Return [X, Y] of the center of cell containing provided text 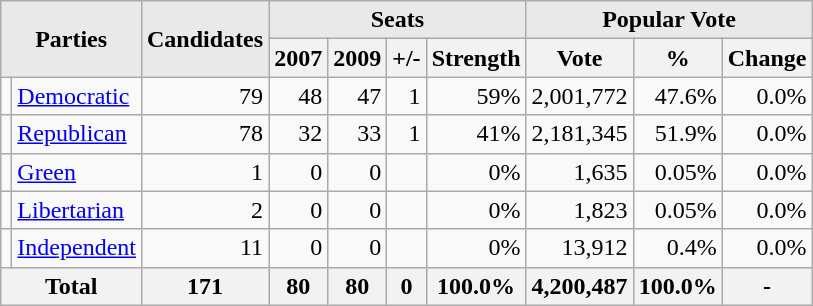
0.4% [678, 248]
79 [204, 96]
% [678, 58]
4,200,487 [580, 286]
Libertarian [77, 210]
1,635 [580, 172]
Independent [77, 248]
+/- [406, 58]
Seats [398, 20]
2,181,345 [580, 134]
2 [204, 210]
2007 [298, 58]
Republican [77, 134]
51.9% [678, 134]
Vote [580, 58]
47.6% [678, 96]
59% [476, 96]
Green [77, 172]
- [767, 286]
13,912 [580, 248]
2009 [358, 58]
Candidates [204, 39]
33 [358, 134]
48 [298, 96]
32 [298, 134]
78 [204, 134]
1,823 [580, 210]
Parties [72, 39]
Strength [476, 58]
Democratic [77, 96]
47 [358, 96]
2,001,772 [580, 96]
41% [476, 134]
Total [72, 286]
Change [767, 58]
171 [204, 286]
Popular Vote [669, 20]
11 [204, 248]
